Return the (X, Y) coordinate for the center point of the cell that contains the specified text.  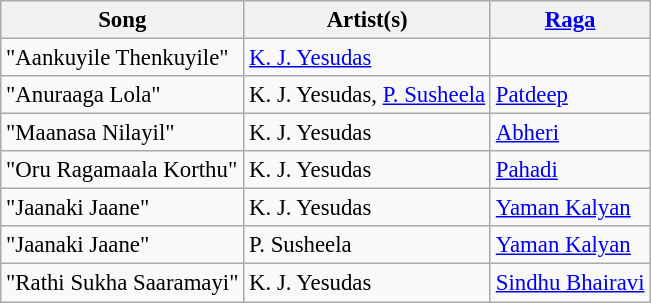
"Oru Ragamaala Korthu" (122, 170)
Patdeep (570, 95)
Song (122, 20)
P. Susheela (368, 245)
Raga (570, 20)
"Rathi Sukha Saaramayi" (122, 283)
Pahadi (570, 170)
K. J. Yesudas, P. Susheela (368, 95)
Sindhu Bhairavi (570, 283)
"Aankuyile Thenkuyile" (122, 58)
Abheri (570, 133)
"Anuraaga Lola" (122, 95)
"Maanasa Nilayil" (122, 133)
Artist(s) (368, 20)
